Locate the cell with the specified text and output its (x, y) center coordinate. 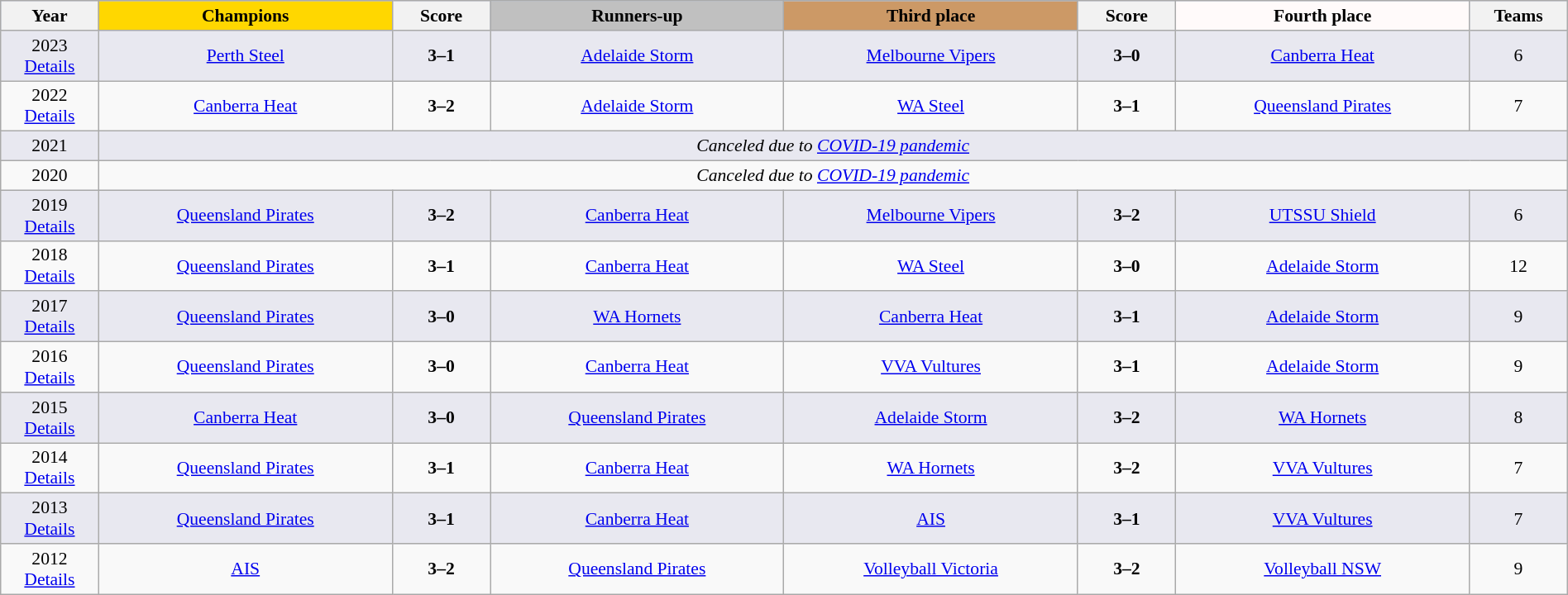
2023Details (50, 56)
2021 (50, 146)
2012Details (50, 569)
Third place (931, 16)
2015Details (50, 418)
2020 (50, 176)
8 (1518, 418)
Volleyball NSW (1323, 569)
2017Details (50, 317)
2022Details (50, 106)
12 (1518, 266)
Perth Steel (245, 56)
Volleyball Victoria (931, 569)
UTSSU Shield (1323, 215)
Year (50, 16)
2014Details (50, 468)
2016Details (50, 367)
2018Details (50, 266)
2019Details (50, 215)
Runners-up (637, 16)
Teams (1518, 16)
2013Details (50, 519)
Fourth place (1323, 16)
Champions (245, 16)
